From the cell containing the given text, extract its center point as (X, Y) coordinate. 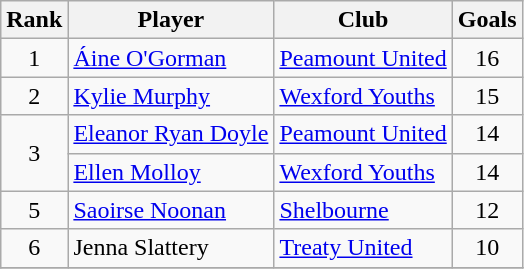
Treaty United (363, 248)
Kylie Murphy (171, 96)
6 (34, 248)
Rank (34, 20)
1 (34, 58)
Goals (487, 20)
10 (487, 248)
3 (34, 153)
Jenna Slattery (171, 248)
2 (34, 96)
Saoirse Noonan (171, 210)
Club (363, 20)
15 (487, 96)
Shelbourne (363, 210)
Áine O'Gorman (171, 58)
Player (171, 20)
5 (34, 210)
Eleanor Ryan Doyle (171, 134)
Ellen Molloy (171, 172)
12 (487, 210)
16 (487, 58)
